Provide the (X, Y) coordinate of the cell's center where the given text is located.  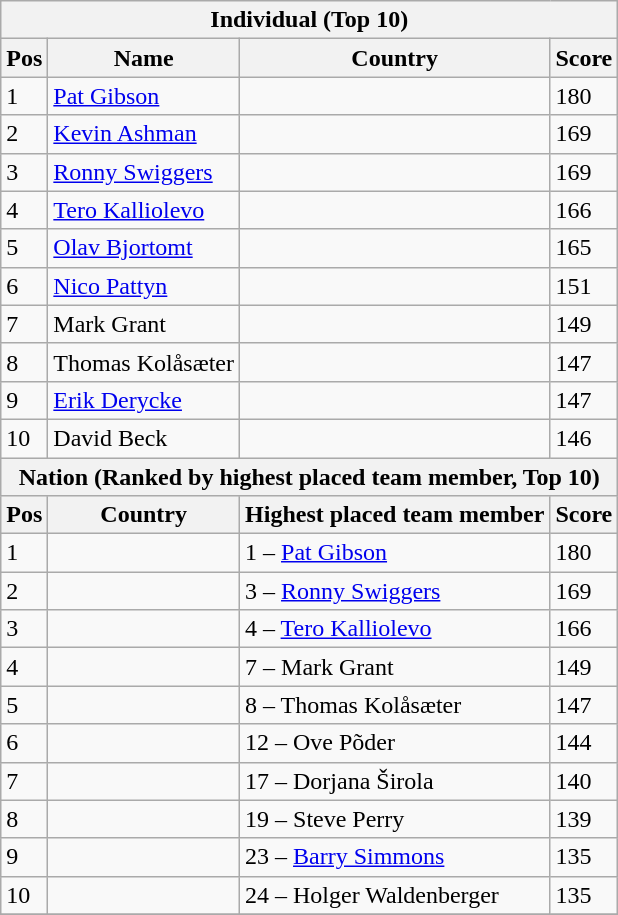
Ronny Swiggers (144, 172)
24 – Holger Waldenberger (395, 895)
7 – Mark Grant (395, 667)
Tero Kalliolevo (144, 210)
19 – Steve Perry (395, 819)
165 (584, 248)
139 (584, 819)
151 (584, 286)
4 – Tero Kalliolevo (395, 629)
140 (584, 781)
Thomas Kolåsæter (144, 362)
Name (144, 58)
144 (584, 743)
Nation (Ranked by highest placed team member, Top 10) (310, 477)
1 – Pat Gibson (395, 553)
23 – Barry Simmons (395, 857)
Pat Gibson (144, 96)
12 – Ove Põder (395, 743)
Individual (Top 10) (310, 20)
8 – Thomas Kolåsæter (395, 705)
Kevin Ashman (144, 134)
Highest placed team member (395, 515)
Nico Pattyn (144, 286)
David Beck (144, 438)
17 – Dorjana Širola (395, 781)
Olav Bjortomt (144, 248)
3 – Ronny Swiggers (395, 591)
Erik Derycke (144, 400)
Mark Grant (144, 324)
146 (584, 438)
